Output the [x, y] coordinate of the center of the cell containing the given text.  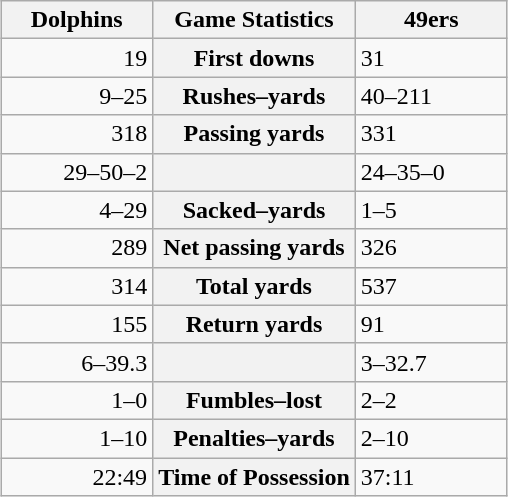
289 [77, 248]
Return yards [254, 324]
1–0 [77, 400]
155 [77, 324]
318 [77, 134]
40–211 [431, 96]
9–25 [77, 96]
6–39.3 [77, 362]
Passing yards [254, 134]
Penalties–yards [254, 438]
331 [431, 134]
2–10 [431, 438]
37:11 [431, 477]
537 [431, 286]
Sacked–yards [254, 210]
314 [77, 286]
29–50–2 [77, 172]
24–35–0 [431, 172]
91 [431, 324]
49ers [431, 20]
22:49 [77, 477]
Time of Possession [254, 477]
Net passing yards [254, 248]
1–10 [77, 438]
4–29 [77, 210]
Game Statistics [254, 20]
2–2 [431, 400]
Fumbles–lost [254, 400]
1–5 [431, 210]
326 [431, 248]
Dolphins [77, 20]
First downs [254, 58]
3–32.7 [431, 362]
19 [77, 58]
Total yards [254, 286]
31 [431, 58]
Rushes–yards [254, 96]
